Detect which cell encompasses the target text, then output its (x, y) center coordinate. 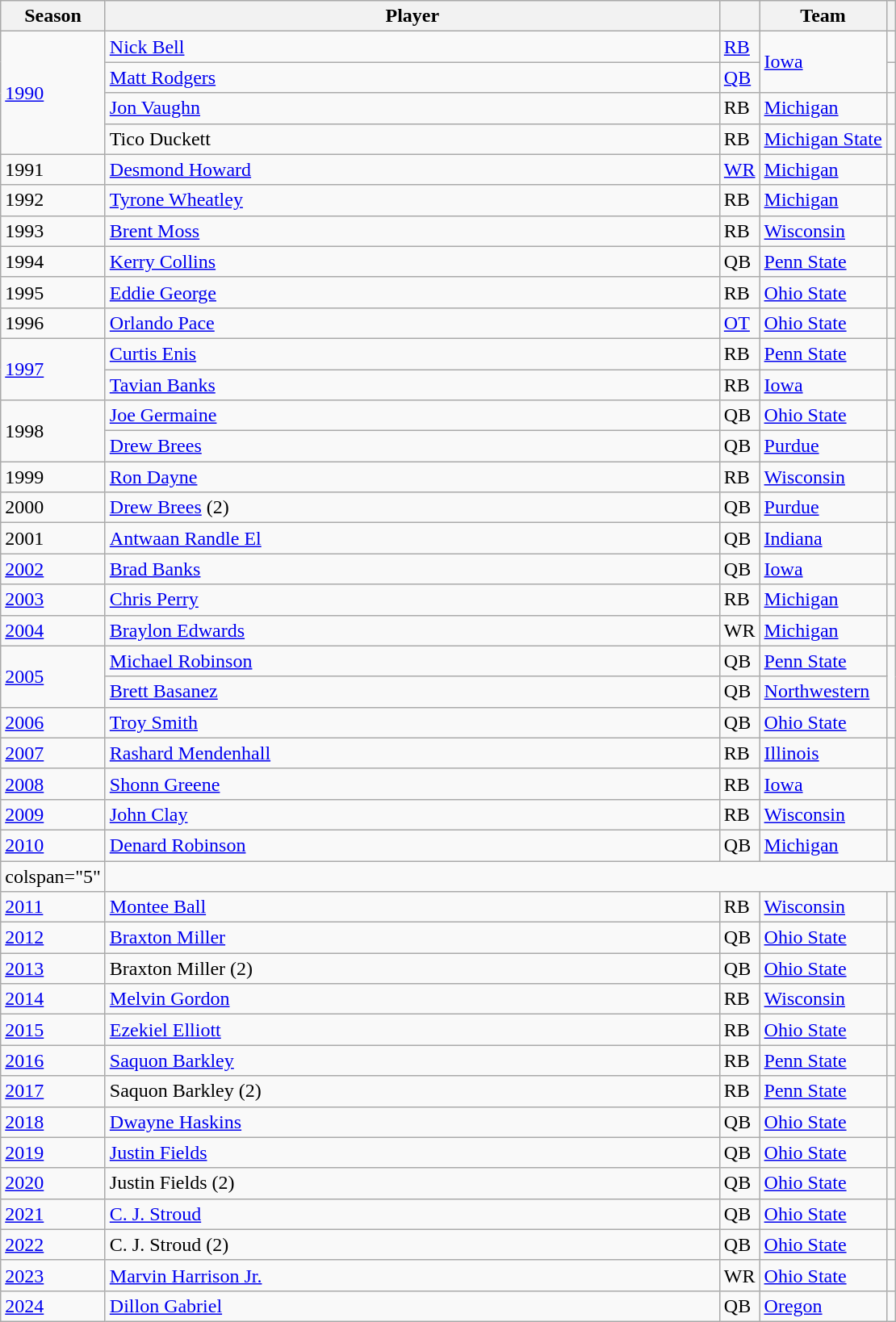
Braxton Miller (2) (412, 968)
2016 (53, 1061)
Season (53, 16)
Saquon Barkley (412, 1061)
Chris Perry (412, 600)
2007 (53, 753)
Tavian Banks (412, 385)
Tico Duckett (412, 139)
2011 (53, 907)
Ezekiel Elliott (412, 1030)
2023 (53, 1275)
Melvin Gordon (412, 999)
2015 (53, 1030)
Illinois (823, 753)
2022 (53, 1245)
1994 (53, 261)
1992 (53, 200)
Antwaan Randle El (412, 538)
Tyrone Wheatley (412, 200)
2018 (53, 1122)
Troy Smith (412, 722)
Drew Brees (412, 446)
2006 (53, 722)
Jon Vaughn (412, 108)
2014 (53, 999)
2010 (53, 845)
C. J. Stroud (2) (412, 1245)
Indiana (823, 538)
Montee Ball (412, 907)
Justin Fields (2) (412, 1183)
Brad Banks (412, 569)
Curtis Enis (412, 354)
OT (739, 323)
Brent Moss (412, 231)
Rashard Mendenhall (412, 753)
Ron Dayne (412, 477)
Shonn Greene (412, 784)
John Clay (412, 814)
Braylon Edwards (412, 630)
Nick Bell (412, 47)
2019 (53, 1153)
2020 (53, 1183)
1991 (53, 169)
1995 (53, 292)
C. J. Stroud (412, 1214)
Oregon (823, 1306)
1996 (53, 323)
Eddie George (412, 292)
2005 (53, 676)
2021 (53, 1214)
1997 (53, 369)
Brett Basanez (412, 692)
2002 (53, 569)
Player (412, 16)
Dillon Gabriel (412, 1306)
Justin Fields (412, 1153)
colspan="5" (53, 876)
2009 (53, 814)
Matt Rodgers (412, 77)
1993 (53, 231)
Dwayne Haskins (412, 1122)
1998 (53, 431)
2012 (53, 938)
1999 (53, 477)
1990 (53, 93)
2024 (53, 1306)
2004 (53, 630)
Michigan State (823, 139)
2017 (53, 1091)
Michael Robinson (412, 661)
Marvin Harrison Jr. (412, 1275)
Braxton Miller (412, 938)
2000 (53, 508)
Orlando Pace (412, 323)
Drew Brees (2) (412, 508)
2008 (53, 784)
Denard Robinson (412, 845)
Desmond Howard (412, 169)
Kerry Collins (412, 261)
Northwestern (823, 692)
Saquon Barkley (2) (412, 1091)
Joe Germaine (412, 416)
2003 (53, 600)
Team (823, 16)
2013 (53, 968)
2001 (53, 538)
